Search for the cell housing the specified text and yield its [X, Y] center coordinate. 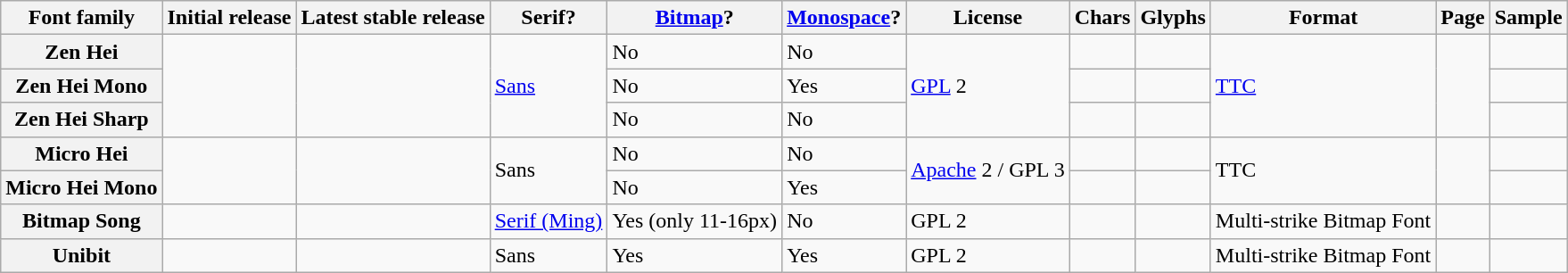
Micro Hei [82, 153]
License [988, 18]
Format [1323, 18]
Monospace? [844, 18]
Unibit [82, 255]
Bitmap Song [82, 221]
Serif (Ming) [549, 221]
Bitmap? [695, 18]
Chars [1102, 18]
Glyphs [1173, 18]
Serif? [549, 18]
Yes (only 11-16px) [695, 221]
Zen Hei Sharp [82, 120]
Latest stable release [392, 18]
Zen Hei [82, 52]
Initial release [229, 18]
Sample [1529, 18]
Zen Hei Mono [82, 86]
Micro Hei Mono [82, 187]
Apache 2 / GPL 3 [988, 170]
Font family [82, 18]
Page [1463, 18]
